Provide the (X, Y) coordinate of the cell's center where the given text is located.  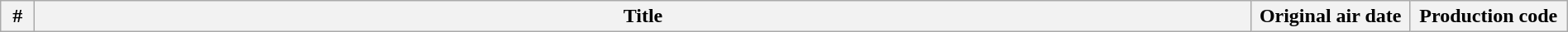
Title (643, 16)
Original air date (1330, 16)
Production code (1489, 16)
# (18, 16)
